Return [x, y] of the center of cell containing provided text 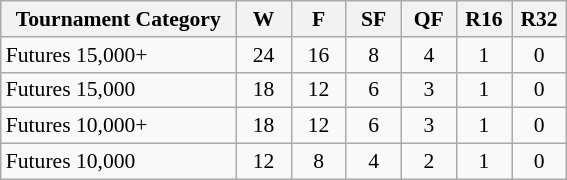
2 [428, 162]
16 [318, 55]
Futures 15,000 [118, 90]
Futures 10,000+ [118, 126]
Futures 15,000+ [118, 55]
W [264, 19]
R16 [484, 19]
Tournament Category [118, 19]
24 [264, 55]
SF [374, 19]
F [318, 19]
Futures 10,000 [118, 162]
QF [428, 19]
R32 [540, 19]
